Output the (x, y) coordinate of the center of the cell containing the given text.  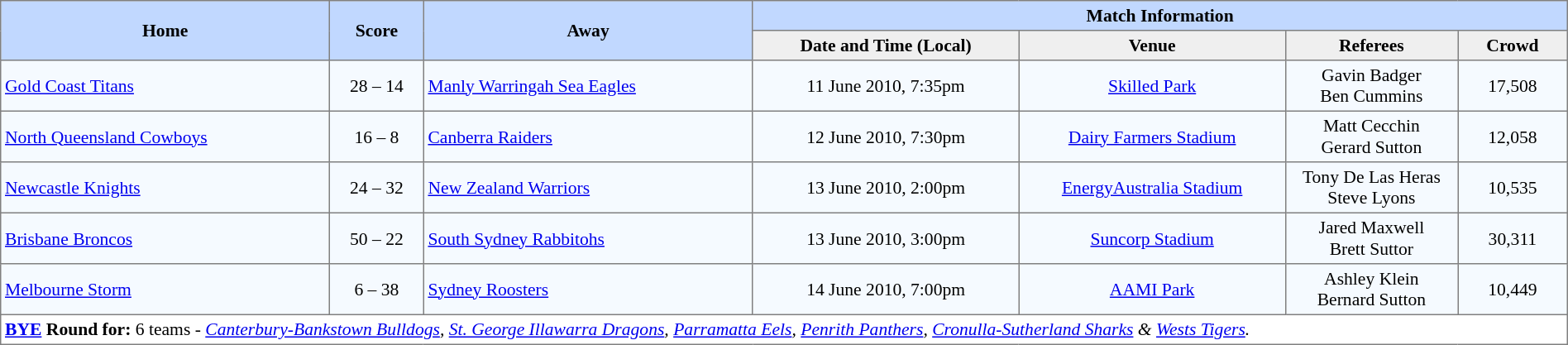
EnergyAustralia Stadium (1152, 188)
10,535 (1513, 188)
Venue (1152, 46)
Tony De Las HerasSteve Lyons (1371, 188)
16 – 8 (377, 137)
New Zealand Warriors (588, 188)
30,311 (1513, 238)
Away (588, 31)
Score (377, 31)
Skilled Park (1152, 86)
12 June 2010, 7:30pm (886, 137)
24 – 32 (377, 188)
Melbourne Storm (165, 290)
Referees (1371, 46)
13 June 2010, 2:00pm (886, 188)
Manly Warringah Sea Eagles (588, 86)
Dairy Farmers Stadium (1152, 137)
Sydney Roosters (588, 290)
South Sydney Rabbitohs (588, 238)
Gavin BadgerBen Cummins (1371, 86)
Crowd (1513, 46)
28 – 14 (377, 86)
Matt CecchinGerard Sutton (1371, 137)
50 – 22 (377, 238)
12,058 (1513, 137)
11 June 2010, 7:35pm (886, 86)
Suncorp Stadium (1152, 238)
AAMI Park (1152, 290)
Gold Coast Titans (165, 86)
Brisbane Broncos (165, 238)
North Queensland Cowboys (165, 137)
14 June 2010, 7:00pm (886, 290)
Home (165, 31)
6 – 38 (377, 290)
10,449 (1513, 290)
Newcastle Knights (165, 188)
Date and Time (Local) (886, 46)
13 June 2010, 3:00pm (886, 238)
Match Information (1159, 16)
17,508 (1513, 86)
Jared MaxwellBrett Suttor (1371, 238)
Canberra Raiders (588, 137)
Ashley KleinBernard Sutton (1371, 290)
